Output the (x, y) coordinate of the center of the cell containing the given text.  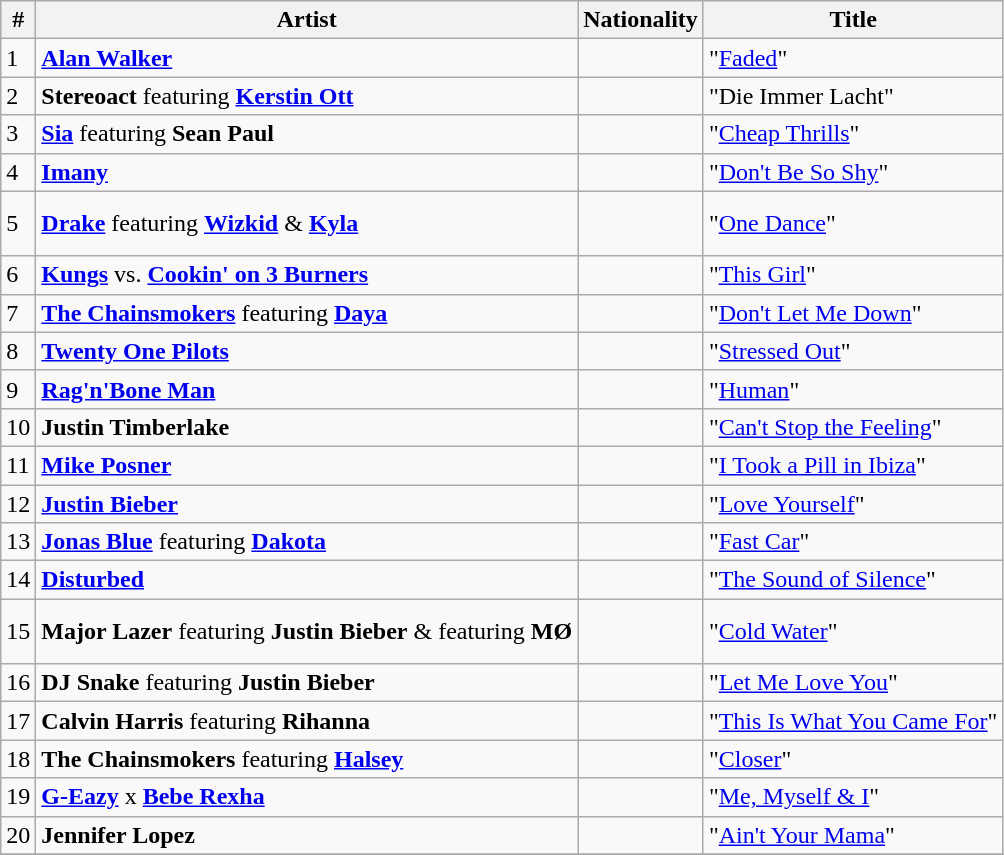
Imany (307, 172)
Twenty One Pilots (307, 351)
"One Dance" (853, 224)
2 (18, 96)
Kungs vs. Cookin' on 3 Burners (307, 275)
Justin Timberlake (307, 427)
Artist (307, 20)
The Chainsmokers featuring Halsey (307, 759)
11 (18, 465)
13 (18, 542)
14 (18, 580)
Major Lazer featuring Justin Bieber & featuring MØ (307, 632)
5 (18, 224)
4 (18, 172)
"Stressed Out" (853, 351)
10 (18, 427)
Justin Bieber (307, 503)
6 (18, 275)
"Don't Be So Shy" (853, 172)
Alan Walker (307, 58)
Rag'n'Bone Man (307, 389)
"Cold Water" (853, 632)
Calvin Harris featuring Rihanna (307, 721)
19 (18, 797)
"Closer" (853, 759)
"I Took a Pill in Ibiza" (853, 465)
Title (853, 20)
"Die Immer Lacht" (853, 96)
The Chainsmokers featuring Daya (307, 313)
"Let Me Love You" (853, 683)
12 (18, 503)
"Faded" (853, 58)
DJ Snake featuring Justin Bieber (307, 683)
18 (18, 759)
17 (18, 721)
Jonas Blue featuring Dakota (307, 542)
"Love Yourself" (853, 503)
Stereoact featuring Kerstin Ott (307, 96)
Drake featuring Wizkid & Kyla (307, 224)
1 (18, 58)
"This Is What You Came For" (853, 721)
"Human" (853, 389)
7 (18, 313)
16 (18, 683)
"This Girl" (853, 275)
"Me, Myself & I" (853, 797)
"The Sound of Silence" (853, 580)
"Cheap Thrills" (853, 134)
"Don't Let Me Down" (853, 313)
"Can't Stop the Feeling" (853, 427)
"Ain't Your Mama" (853, 835)
Jennifer Lopez (307, 835)
3 (18, 134)
15 (18, 632)
# (18, 20)
9 (18, 389)
Sia featuring Sean Paul (307, 134)
20 (18, 835)
Disturbed (307, 580)
"Fast Car" (853, 542)
Nationality (641, 20)
8 (18, 351)
G-Eazy x Bebe Rexha (307, 797)
Mike Posner (307, 465)
